Determine the (x, y) coordinate at the center of the cell enclosing the given text.  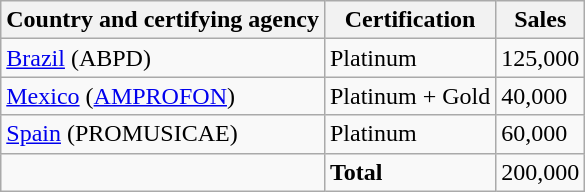
Platinum + Gold (410, 96)
Spain (PROMUSICAE) (163, 134)
125,000 (540, 58)
Country and certifying agency (163, 20)
Certification (410, 20)
40,000 (540, 96)
Brazil (ABPD) (163, 58)
Mexico (AMPROFON) (163, 96)
200,000 (540, 172)
60,000 (540, 134)
Sales (540, 20)
Total (410, 172)
